Identify which cell holds the provided text, then report its (X, Y) central coordinate. 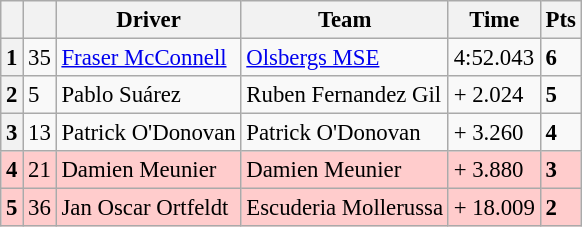
+ 3.880 (494, 170)
21 (40, 170)
+ 2.024 (494, 95)
Escuderia Mollerussa (344, 208)
Fraser McConnell (148, 58)
+ 3.260 (494, 133)
Driver (148, 20)
Olsbergs MSE (344, 58)
+ 18.009 (494, 208)
Pts (560, 20)
36 (40, 208)
Jan Oscar Ortfeldt (148, 208)
4:52.043 (494, 58)
Time (494, 20)
1 (12, 58)
35 (40, 58)
Ruben Fernandez Gil (344, 95)
13 (40, 133)
6 (560, 58)
Team (344, 20)
Pablo Suárez (148, 95)
